Find where the given text appears and provide that cell's center as (X, Y) coordinate. 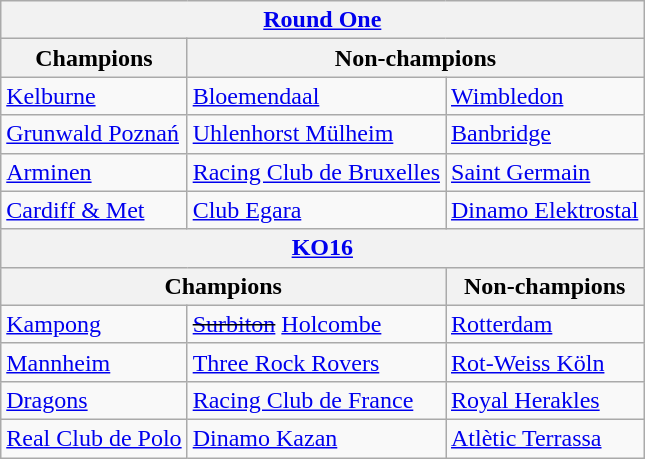
Round One (322, 20)
Banbridge (545, 134)
Mannheim (94, 362)
Bloemendaal (316, 96)
Racing Club de France (316, 400)
Club Egara (316, 210)
Arminen (94, 172)
Dinamo Kazan (316, 438)
Surbiton Holcombe (316, 324)
Grunwald Poznań (94, 134)
Rot-Weiss Köln (545, 362)
Kampong (94, 324)
Royal Herakles (545, 400)
Racing Club de Bruxelles (316, 172)
Wimbledon (545, 96)
Rotterdam (545, 324)
Atlètic Terrassa (545, 438)
Uhlenhorst Mülheim (316, 134)
Three Rock Rovers (316, 362)
Saint Germain (545, 172)
Dinamo Elektrostal (545, 210)
Kelburne (94, 96)
Dragons (94, 400)
KO16 (322, 248)
Cardiff & Met (94, 210)
Real Club de Polo (94, 438)
